Identify which cell holds the provided text, then report its (x, y) central coordinate. 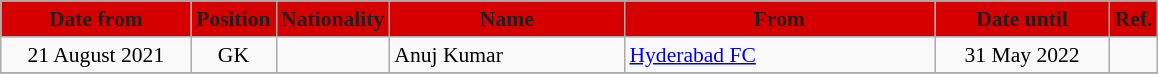
GK (234, 55)
Nationality (332, 19)
From (779, 19)
Position (234, 19)
21 August 2021 (96, 55)
Date from (96, 19)
Anuj Kumar (506, 55)
Hyderabad FC (779, 55)
Ref. (1134, 19)
Name (506, 19)
Date until (1022, 19)
31 May 2022 (1022, 55)
